Return the [x, y] coordinate for the center point of the cell that contains the specified text.  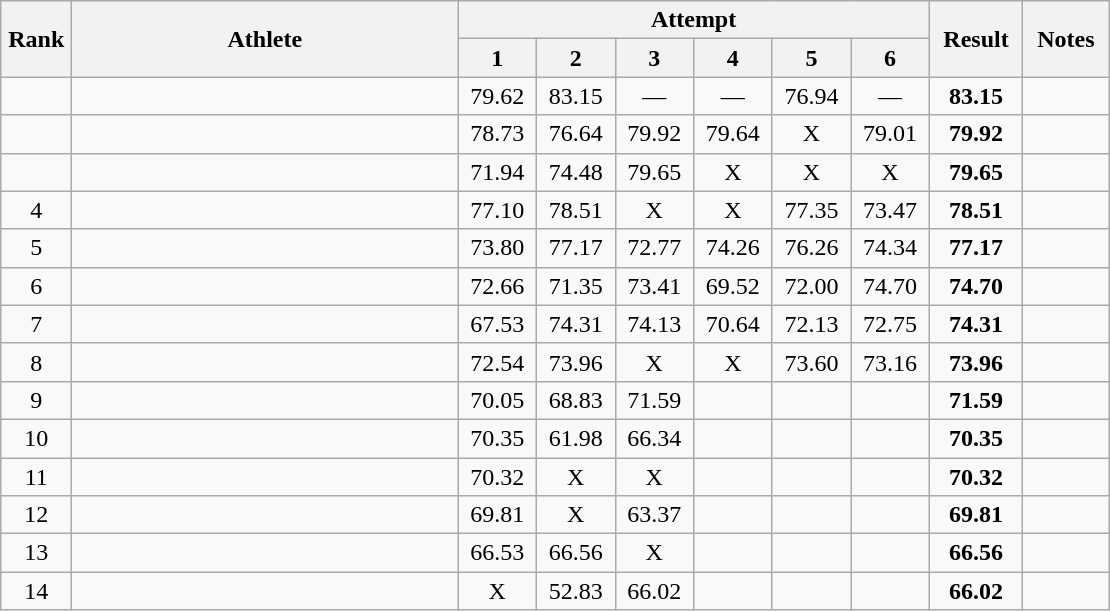
74.13 [654, 324]
73.16 [890, 362]
Attempt [694, 20]
70.64 [734, 324]
72.54 [498, 362]
3 [654, 58]
8 [36, 362]
Athlete [265, 39]
52.83 [576, 591]
76.94 [812, 96]
12 [36, 515]
73.60 [812, 362]
79.01 [890, 134]
77.35 [812, 210]
10 [36, 438]
66.34 [654, 438]
14 [36, 591]
71.94 [498, 172]
72.66 [498, 286]
71.35 [576, 286]
72.77 [654, 248]
61.98 [576, 438]
73.47 [890, 210]
9 [36, 400]
78.73 [498, 134]
73.80 [498, 248]
Result [976, 39]
69.52 [734, 286]
11 [36, 477]
1 [498, 58]
Notes [1066, 39]
72.00 [812, 286]
74.48 [576, 172]
63.37 [654, 515]
73.41 [654, 286]
77.10 [498, 210]
13 [36, 553]
66.53 [498, 553]
2 [576, 58]
68.83 [576, 400]
79.62 [498, 96]
76.26 [812, 248]
67.53 [498, 324]
76.64 [576, 134]
Rank [36, 39]
72.75 [890, 324]
7 [36, 324]
79.64 [734, 134]
74.26 [734, 248]
70.05 [498, 400]
72.13 [812, 324]
74.34 [890, 248]
